Detect which cell encompasses the target text, then output its [x, y] center coordinate. 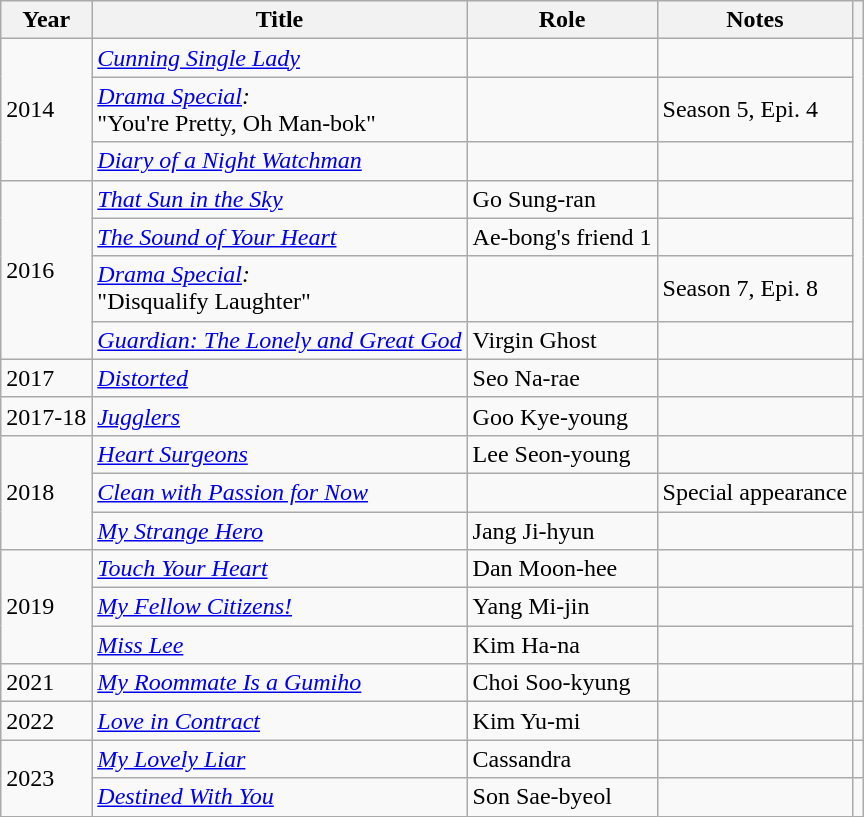
Notes [755, 20]
2022 [46, 721]
2018 [46, 492]
That Sun in the Sky [280, 199]
Destined With You [280, 797]
Son Sae-byeol [562, 797]
Kim Ha-na [562, 645]
2023 [46, 778]
Cassandra [562, 759]
Goo Kye-young [562, 416]
2014 [46, 110]
Love in Contract [280, 721]
Jugglers [280, 416]
My Lovely Liar [280, 759]
Lee Seon-young [562, 454]
Guardian: The Lonely and Great God [280, 340]
Dan Moon-hee [562, 569]
Special appearance [755, 492]
2021 [46, 683]
Year [46, 20]
Choi Soo-kyung [562, 683]
Role [562, 20]
Touch Your Heart [280, 569]
2017 [46, 378]
Seo Na-rae [562, 378]
2016 [46, 270]
Kim Yu-mi [562, 721]
The Sound of Your Heart [280, 237]
Virgin Ghost [562, 340]
Diary of a Night Watchman [280, 161]
Drama Special:"You're Pretty, Oh Man-bok" [280, 110]
Go Sung-ran [562, 199]
Ae-bong's friend 1 [562, 237]
2017-18 [46, 416]
Season 5, Epi. 4 [755, 110]
Drama Special:"Disqualify Laughter" [280, 288]
Title [280, 20]
Season 7, Epi. 8 [755, 288]
Clean with Passion for Now [280, 492]
My Strange Hero [280, 531]
2019 [46, 607]
Jang Ji-hyun [562, 531]
Heart Surgeons [280, 454]
My Fellow Citizens! [280, 607]
My Roommate Is a Gumiho [280, 683]
Yang Mi-jin [562, 607]
Cunning Single Lady [280, 58]
Distorted [280, 378]
Miss Lee [280, 645]
